Return the (x, y) coordinate for the center point of the cell that contains the specified text.  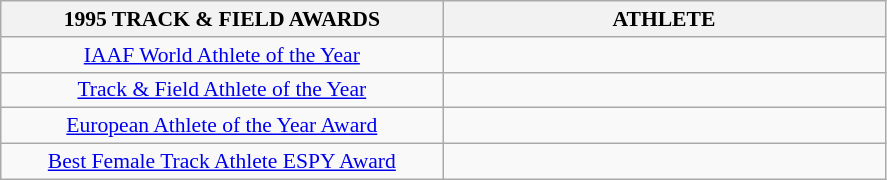
IAAF World Athlete of the Year (222, 55)
Track & Field Athlete of the Year (222, 90)
European Athlete of the Year Award (222, 126)
Best Female Track Athlete ESPY Award (222, 162)
ATHLETE (664, 19)
1995 TRACK & FIELD AWARDS (222, 19)
